Capture the cell that displays the provided text and extract its [x, y] central coordinate. 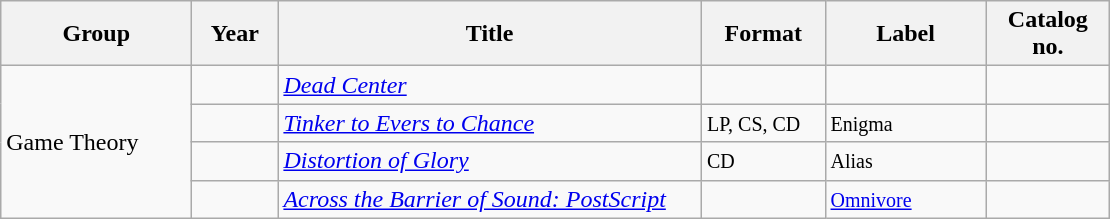
Catalog no. [1048, 34]
Omnivore [906, 199]
Group [96, 34]
Year [235, 34]
Dead Center [490, 85]
CD [763, 161]
LP, CS, CD [763, 123]
Game Theory [96, 142]
Distortion of Glory [490, 161]
Tinker to Evers to Chance [490, 123]
Title [490, 34]
Alias [906, 161]
Enigma [906, 123]
Format [763, 34]
Label [906, 34]
Across the Barrier of Sound: PostScript [490, 199]
